Output the [X, Y] coordinate of the center of the cell containing the given text.  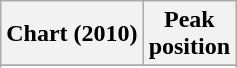
Peakposition [189, 34]
Chart (2010) [72, 34]
